Identify which cell holds the provided text, then report its [x, y] central coordinate. 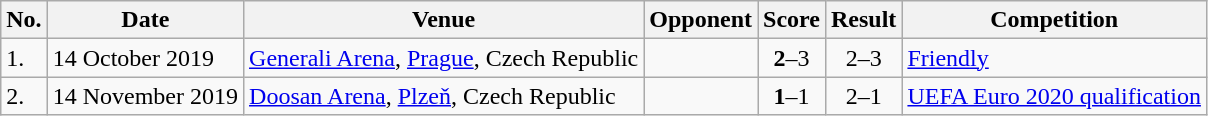
Competition [1054, 20]
Friendly [1054, 58]
UEFA Euro 2020 qualification [1054, 96]
14 November 2019 [145, 96]
14 October 2019 [145, 58]
1. [24, 58]
No. [24, 20]
Result [863, 20]
Doosan Arena, Plzeň, Czech Republic [444, 96]
2. [24, 96]
Opponent [701, 20]
Generali Arena, Prague, Czech Republic [444, 58]
1–1 [792, 96]
Venue [444, 20]
Score [792, 20]
2–1 [863, 96]
Date [145, 20]
